Locate the cell with the specified text and output its [X, Y] center coordinate. 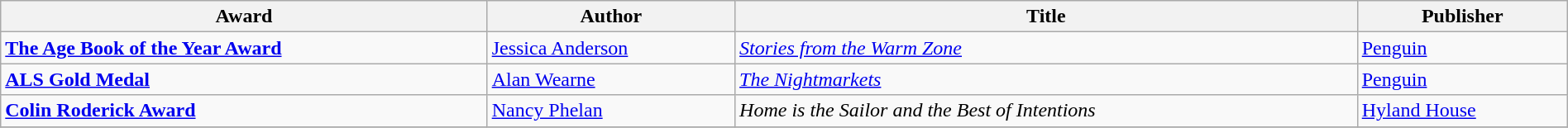
The Nightmarkets [1047, 79]
Nancy Phelan [610, 111]
Jessica Anderson [610, 48]
Publisher [1462, 17]
Award [244, 17]
Home is the Sailor and the Best of Intentions [1047, 111]
ALS Gold Medal [244, 79]
Title [1047, 17]
Colin Roderick Award [244, 111]
The Age Book of the Year Award [244, 48]
Alan Wearne [610, 79]
Stories from the Warm Zone [1047, 48]
Hyland House [1462, 111]
Author [610, 17]
